Return the (x, y) coordinate for the center point of the cell that contains the specified text.  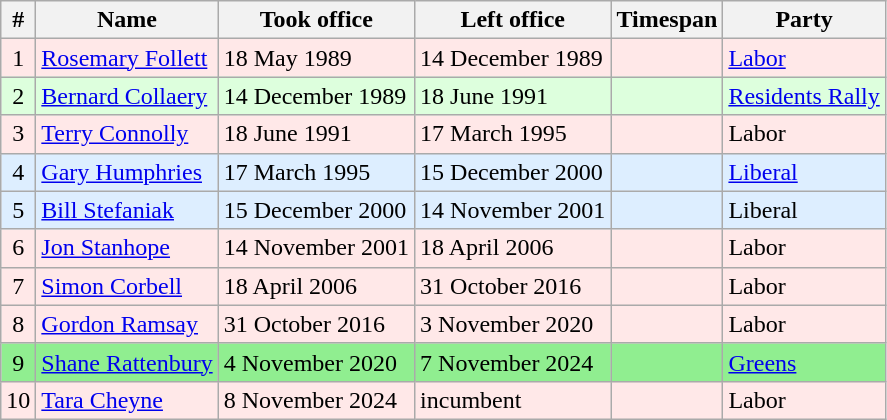
Terry Connolly (127, 134)
7 November 2024 (513, 362)
3 November 2020 (513, 324)
Bill Stefaniak (127, 210)
9 (18, 362)
4 (18, 172)
Left office (513, 20)
Gordon Ramsay (127, 324)
10 (18, 400)
Party (804, 20)
18 May 1989 (316, 58)
Gary Humphries (127, 172)
incumbent (513, 400)
1 (18, 58)
5 (18, 210)
4 November 2020 (316, 362)
Timespan (667, 20)
7 (18, 286)
Bernard Collaery (127, 96)
Jon Stanhope (127, 248)
8 (18, 324)
Name (127, 20)
8 November 2024 (316, 400)
2 (18, 96)
Took office (316, 20)
# (18, 20)
6 (18, 248)
Tara Cheyne (127, 400)
Rosemary Follett (127, 58)
Greens (804, 362)
Simon Corbell (127, 286)
Shane Rattenbury (127, 362)
Residents Rally (804, 96)
3 (18, 134)
